Output the [X, Y] coordinate of the center of the cell containing the given text.  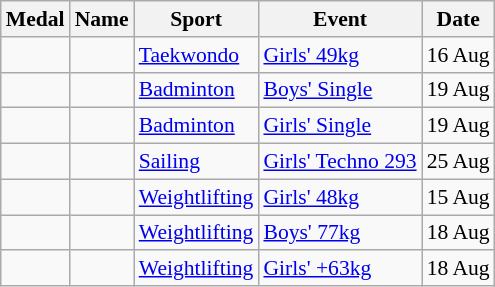
Event [340, 19]
25 Aug [458, 162]
Taekwondo [196, 55]
Girls' +63kg [340, 269]
Sailing [196, 162]
Date [458, 19]
16 Aug [458, 55]
Girls' 48kg [340, 197]
Boys' 77kg [340, 233]
Sport [196, 19]
Name [102, 19]
Boys' Single [340, 90]
Medal [36, 19]
15 Aug [458, 197]
Girls' Techno 293 [340, 162]
Girls' Single [340, 126]
Girls' 49kg [340, 55]
